Extract the [X, Y] coordinate from the center of the cell holding the provided text.  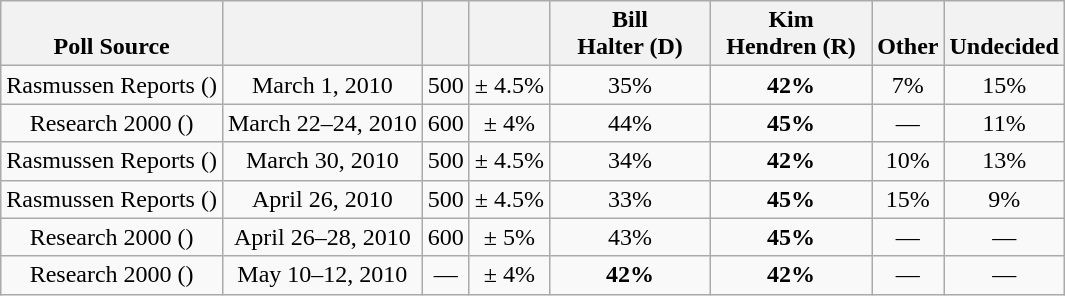
Poll Source [112, 34]
34% [630, 161]
March 1, 2010 [322, 85]
BillHalter (D) [630, 34]
Other [908, 34]
10% [908, 161]
April 26, 2010 [322, 199]
9% [1004, 199]
March 22–24, 2010 [322, 123]
KimHendren (R) [792, 34]
43% [630, 237]
35% [630, 85]
Undecided [1004, 34]
33% [630, 199]
11% [1004, 123]
April 26–28, 2010 [322, 237]
44% [630, 123]
13% [1004, 161]
March 30, 2010 [322, 161]
May 10–12, 2010 [322, 275]
± 5% [509, 237]
7% [908, 85]
